Capture the cell that displays the provided text and extract its (x, y) central coordinate. 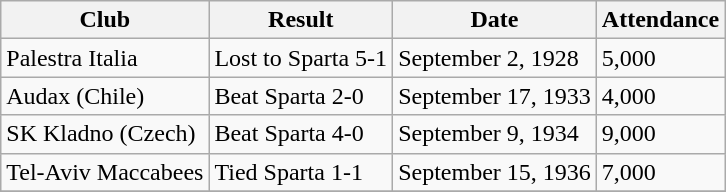
7,000 (660, 172)
Lost to Sparta 5-1 (301, 58)
Club (105, 20)
September 17, 1933 (495, 96)
9,000 (660, 134)
Palestra Italia (105, 58)
Result (301, 20)
Beat Sparta 2-0 (301, 96)
Audax (Chile) (105, 96)
Date (495, 20)
5,000 (660, 58)
Tel-Aviv Maccabees (105, 172)
4,000 (660, 96)
September 9, 1934 (495, 134)
September 15, 1936 (495, 172)
September 2, 1928 (495, 58)
Attendance (660, 20)
Tied Sparta 1-1 (301, 172)
Beat Sparta 4-0 (301, 134)
SK Kladno (Czech) (105, 134)
